Capture the cell that displays the provided text and extract its [x, y] central coordinate. 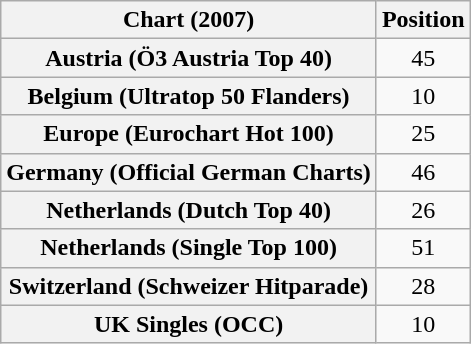
Chart (2007) [189, 20]
Europe (Eurochart Hot 100) [189, 134]
Switzerland (Schweizer Hitparade) [189, 286]
26 [423, 210]
Germany (Official German Charts) [189, 172]
Austria (Ö3 Austria Top 40) [189, 58]
28 [423, 286]
25 [423, 134]
45 [423, 58]
Belgium (Ultratop 50 Flanders) [189, 96]
51 [423, 248]
Netherlands (Dutch Top 40) [189, 210]
Position [423, 20]
UK Singles (OCC) [189, 324]
46 [423, 172]
Netherlands (Single Top 100) [189, 248]
